Extract the (x, y) coordinate from the center of the cell holding the provided text.  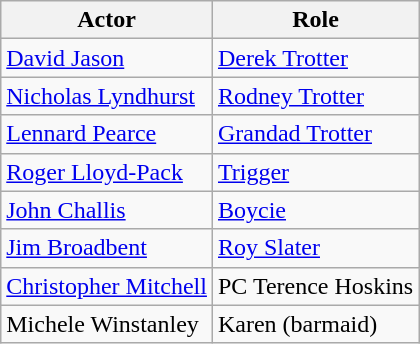
Actor (107, 20)
Roy Slater (315, 248)
Christopher Mitchell (107, 286)
Karen (barmaid) (315, 324)
Lennard Pearce (107, 134)
Jim Broadbent (107, 248)
Grandad Trotter (315, 134)
John Challis (107, 210)
Nicholas Lyndhurst (107, 96)
Boycie (315, 210)
David Jason (107, 58)
Michele Winstanley (107, 324)
Role (315, 20)
Roger Lloyd-Pack (107, 172)
Derek Trotter (315, 58)
Trigger (315, 172)
PC Terence Hoskins (315, 286)
Rodney Trotter (315, 96)
